Identify which cell holds the provided text, then report its [X, Y] central coordinate. 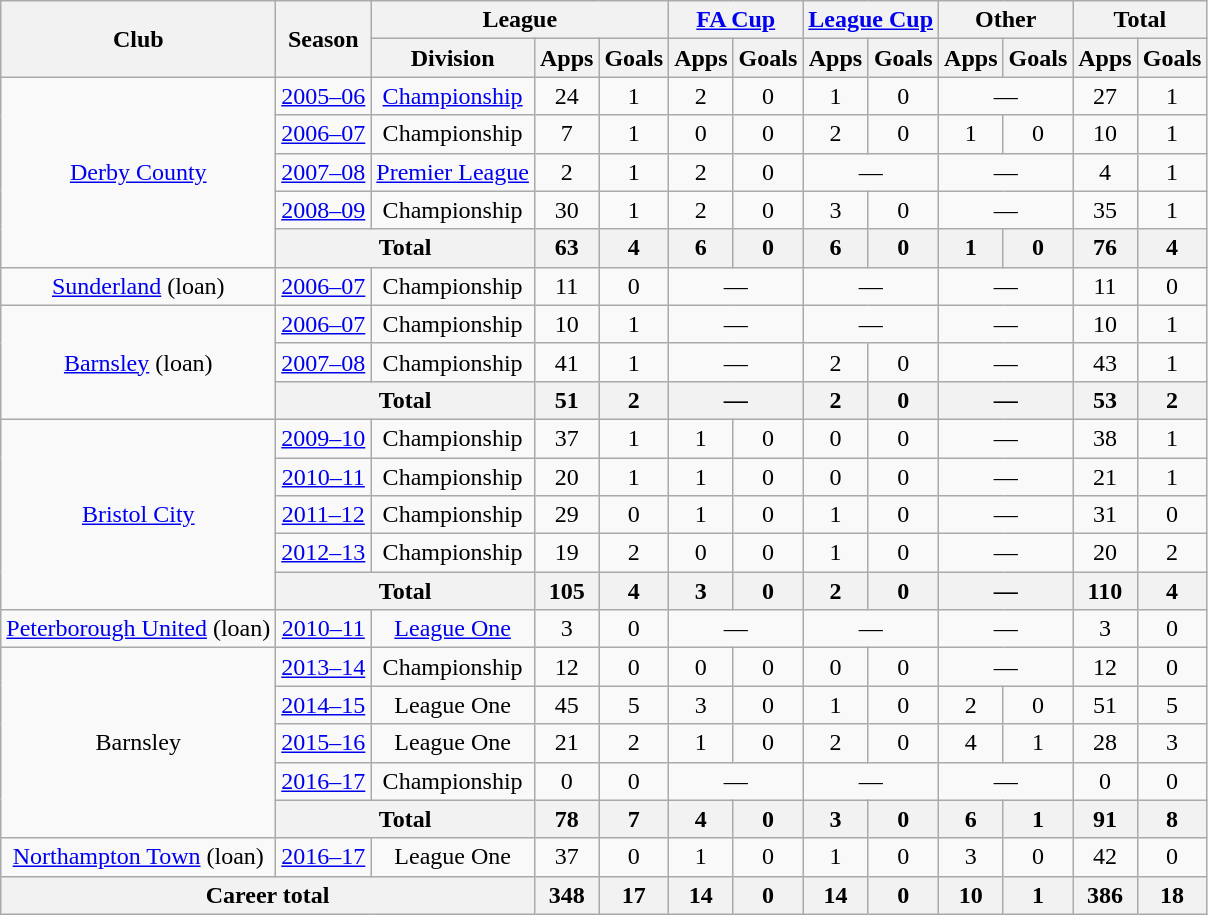
348 [566, 895]
Sunderland (loan) [138, 286]
2012–13 [324, 553]
Club [138, 39]
2014–15 [324, 705]
31 [1105, 515]
27 [1105, 96]
Career total [268, 895]
24 [566, 96]
110 [1105, 591]
28 [1105, 743]
30 [566, 210]
League [520, 20]
Northampton Town (loan) [138, 857]
53 [1105, 400]
2013–14 [324, 667]
Premier League [453, 172]
19 [566, 553]
8 [1172, 819]
Barnsley (loan) [138, 362]
76 [1105, 248]
78 [566, 819]
35 [1105, 210]
41 [566, 362]
2008–09 [324, 210]
Bristol City [138, 514]
2009–10 [324, 438]
Derby County [138, 172]
FA Cup [736, 20]
League Cup [871, 20]
17 [634, 895]
45 [566, 705]
386 [1105, 895]
2015–16 [324, 743]
2011–12 [324, 515]
Peterborough United (loan) [138, 629]
43 [1105, 362]
38 [1105, 438]
Barnsley [138, 743]
Season [324, 39]
91 [1105, 819]
18 [1172, 895]
2005–06 [324, 96]
Division [453, 58]
Other [1006, 20]
42 [1105, 857]
63 [566, 248]
29 [566, 515]
105 [566, 591]
